Extract the [x, y] coordinate from the center of the cell holding the provided text.  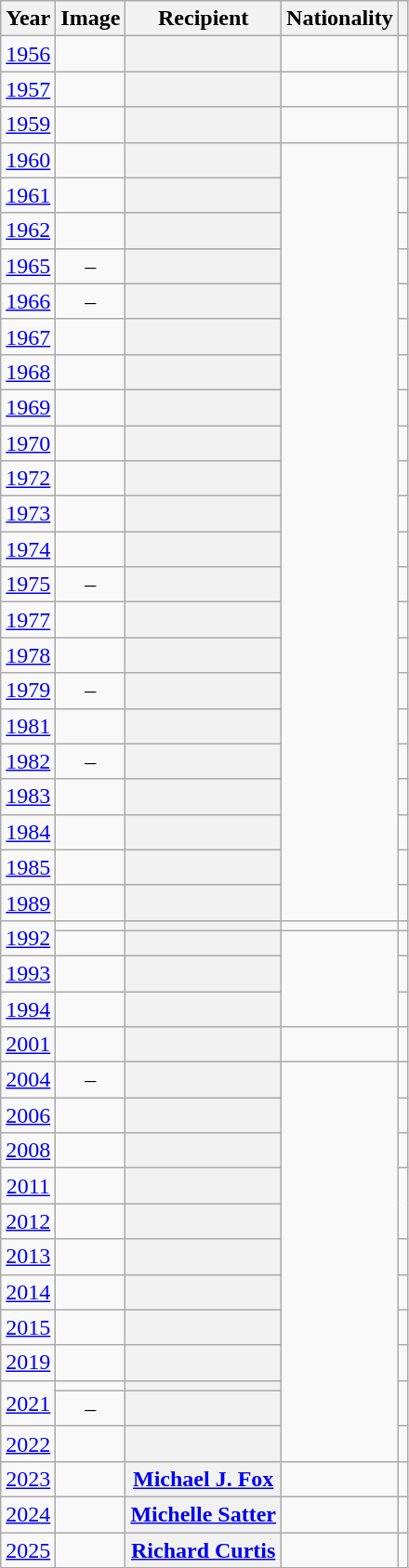
1974 [28, 549]
2004 [28, 1080]
Nationality [340, 19]
1992 [28, 938]
1972 [28, 479]
2008 [28, 1151]
1969 [28, 407]
1985 [28, 867]
1973 [28, 514]
1957 [28, 89]
Year [28, 19]
1989 [28, 903]
2022 [28, 1443]
1993 [28, 973]
1977 [28, 620]
1968 [28, 372]
1962 [28, 231]
1981 [28, 726]
1961 [28, 195]
Image [91, 19]
1967 [28, 336]
Recipient [204, 19]
1979 [28, 691]
1978 [28, 655]
1956 [28, 54]
1982 [28, 761]
2013 [28, 1257]
2006 [28, 1115]
2024 [28, 1514]
1984 [28, 832]
Richard Curtis [204, 1549]
2012 [28, 1221]
1975 [28, 585]
1959 [28, 125]
2015 [28, 1327]
1966 [28, 301]
2021 [28, 1403]
1994 [28, 1008]
2023 [28, 1479]
2011 [28, 1186]
Michelle Satter [204, 1514]
2019 [28, 1363]
Michael J. Fox [204, 1479]
2001 [28, 1045]
2014 [28, 1292]
1960 [28, 160]
1983 [28, 797]
1965 [28, 266]
2025 [28, 1549]
1970 [28, 443]
